Extract the [x, y] coordinate from the center of the cell holding the provided text.  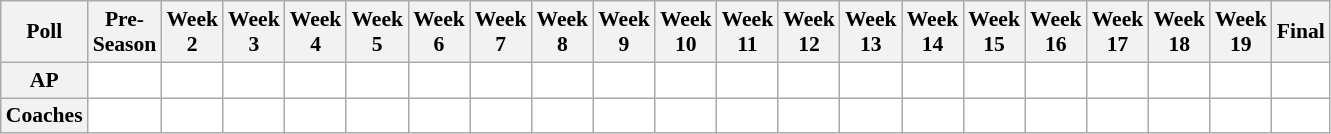
Week19 [1241, 32]
Week5 [377, 32]
Week17 [1118, 32]
Week8 [562, 32]
Week12 [809, 32]
Week11 [748, 32]
Week9 [624, 32]
Week7 [501, 32]
Final [1301, 32]
Week10 [686, 32]
Week15 [994, 32]
Week2 [192, 32]
Week14 [933, 32]
Coaches [44, 116]
Pre-Season [125, 32]
Week4 [316, 32]
Week3 [254, 32]
AP [44, 80]
Week16 [1056, 32]
Week13 [871, 32]
Poll [44, 32]
Week6 [439, 32]
Week18 [1179, 32]
